Output the (X, Y) coordinate of the center of the cell containing the given text.  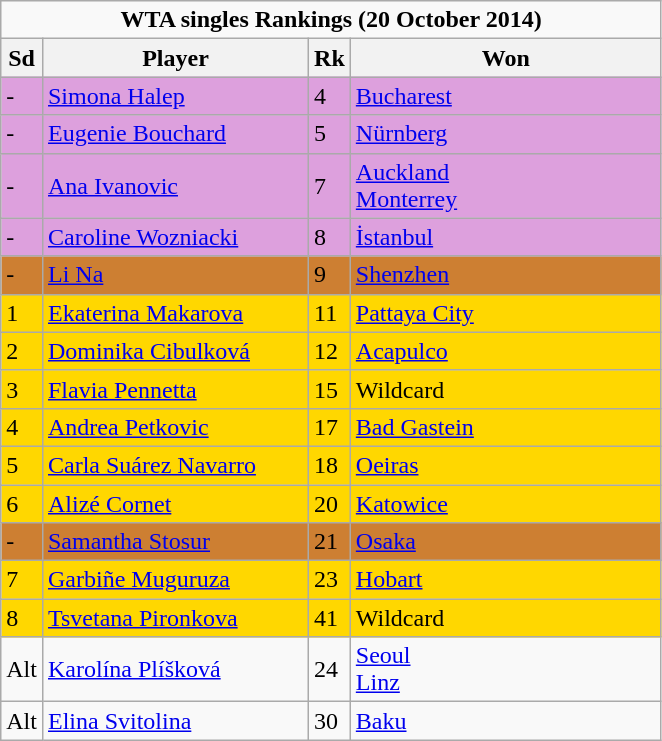
18 (330, 465)
Caroline Wozniacki (175, 237)
15 (330, 389)
6 (22, 503)
23 (330, 580)
Eugenie Bouchard (175, 134)
Hobart (506, 580)
Acapulco (506, 351)
Li Na (175, 275)
Bad Gastein (506, 427)
Oeiras (506, 465)
Katowice (506, 503)
Rk (330, 58)
41 (330, 618)
Won (506, 58)
20 (330, 503)
24 (330, 670)
21 (330, 542)
Dominika Cibulková (175, 351)
Elina Svitolina (175, 721)
Flavia Pennetta (175, 389)
3 (22, 389)
17 (330, 427)
1 (22, 313)
Shenzhen (506, 275)
9 (330, 275)
12 (330, 351)
2 (22, 351)
Seoul Linz (506, 670)
Sd (22, 58)
Bucharest (506, 96)
Ana Ivanovic (175, 186)
Ekaterina Makarova (175, 313)
Osaka (506, 542)
Tsvetana Pironkova (175, 618)
Baku (506, 721)
30 (330, 721)
İstanbul (506, 237)
Garbiñe Muguruza (175, 580)
Samantha Stosur (175, 542)
Pattaya City (506, 313)
Karolína Plíšková (175, 670)
Auckland Monterrey (506, 186)
Simona Halep (175, 96)
WTA singles Rankings (20 October 2014) (332, 20)
Player (175, 58)
Alizé Cornet (175, 503)
Nürnberg (506, 134)
Andrea Petkovic (175, 427)
Carla Suárez Navarro (175, 465)
11 (330, 313)
